Search for the cell housing the specified text and yield its [X, Y] center coordinate. 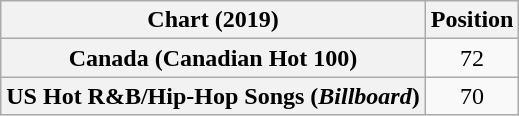
70 [472, 96]
Chart (2019) [213, 20]
Canada (Canadian Hot 100) [213, 58]
Position [472, 20]
US Hot R&B/Hip-Hop Songs (Billboard) [213, 96]
72 [472, 58]
